Determine the (x, y) coordinate at the center of the cell enclosing the given text.  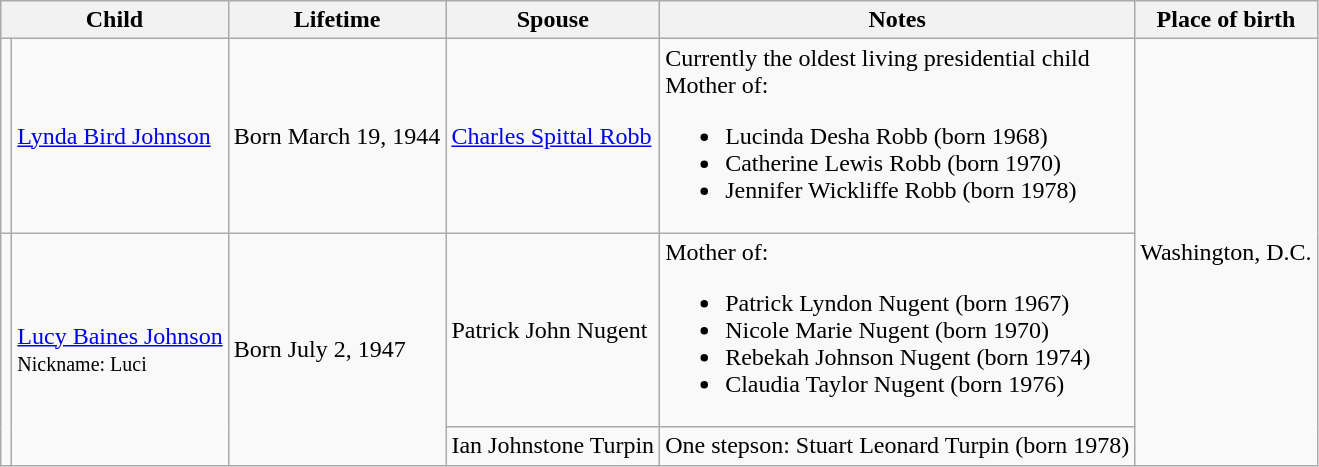
Lucy Baines JohnsonNickname: Luci (120, 349)
Notes (898, 20)
Place of birth (1226, 20)
Charles Spittal Robb (553, 136)
Lifetime (337, 20)
Washington, D.C. (1226, 252)
Patrick John Nugent (553, 330)
Spouse (553, 20)
Child (114, 20)
Ian Johnstone Turpin (553, 446)
Born July 2, 1947 (337, 349)
One stepson: Stuart Leonard Turpin (born 1978) (898, 446)
Born March 19, 1944 (337, 136)
Lynda Bird Johnson (120, 136)
Mother of:Patrick Lyndon Nugent (born 1967)Nicole Marie Nugent (born 1970)Rebekah Johnson Nugent (born 1974)Claudia Taylor Nugent (born 1976) (898, 330)
